Determine the (X, Y) coordinate at the center of the cell enclosing the given text.  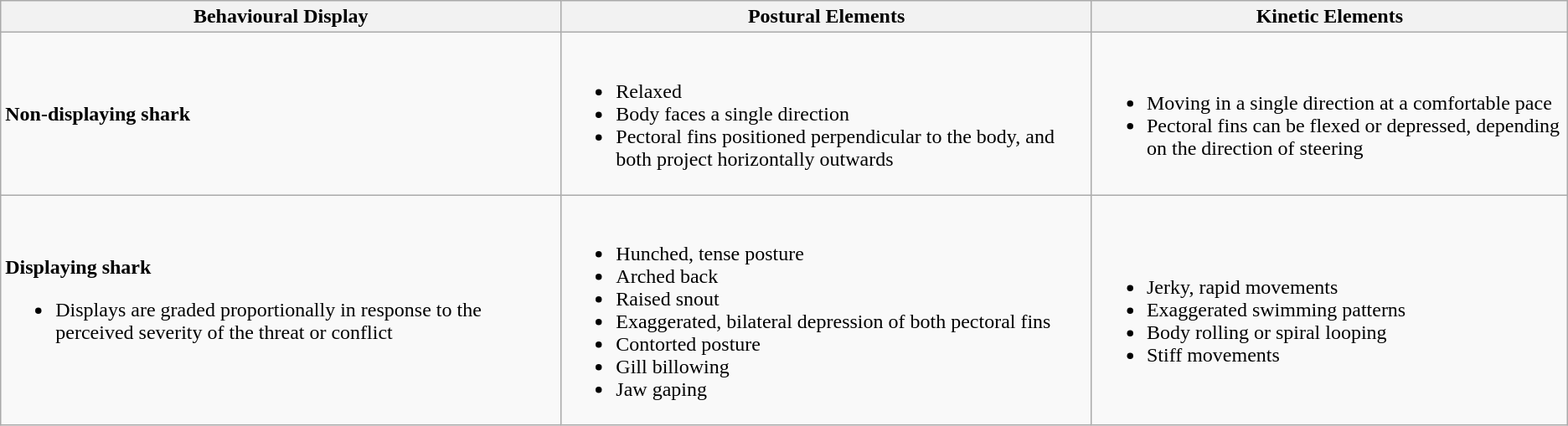
Moving in a single direction at a comfortable pacePectoral fins can be flexed or depressed, depending on the direction of steering (1329, 114)
Kinetic Elements (1329, 17)
Behavioural Display (281, 17)
Postural Elements (827, 17)
Displaying sharkDisplays are graded proportionally in response to the perceived severity of the threat or conflict (281, 310)
Hunched, tense postureArched backRaised snoutExaggerated, bilateral depression of both pectoral finsContorted postureGill billowingJaw gaping (827, 310)
Jerky, rapid movementsExaggerated swimming patternsBody rolling or spiral loopingStiff movements (1329, 310)
Non-displaying shark (281, 114)
RelaxedBody faces a single directionPectoral fins positioned perpendicular to the body, and both project horizontally outwards (827, 114)
